Return the [x, y] coordinate for the center point of the cell that contains the specified text.  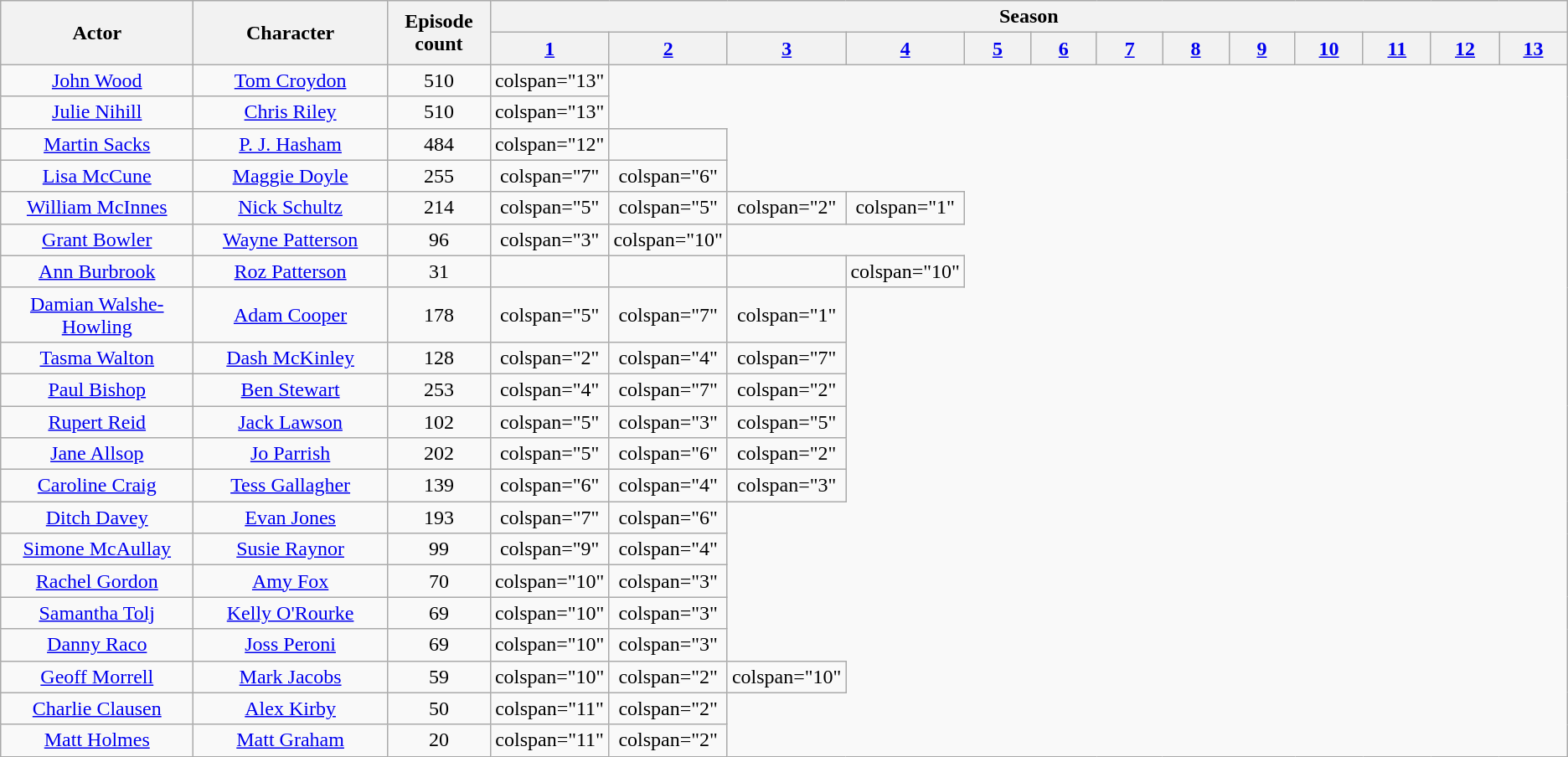
Charlie Clausen [97, 708]
Rachel Gordon [97, 581]
8 [1196, 49]
Rupert Reid [97, 421]
Wayne Patterson [291, 239]
Jane Allsop [97, 454]
colspan="12" [549, 144]
colspan="9" [549, 549]
3 [787, 49]
Joss Peroni [291, 645]
99 [439, 549]
13 [1533, 49]
20 [439, 740]
7 [1129, 49]
Character [291, 33]
Season [1029, 17]
128 [439, 358]
4 [905, 49]
Jack Lawson [291, 421]
12 [1464, 49]
Actor [97, 33]
Chris Riley [291, 112]
Ditch Davey [97, 518]
Damian Walshe-Howling [97, 315]
Amy Fox [291, 581]
214 [439, 208]
1 [549, 49]
Susie Raynor [291, 549]
Nick Schultz [291, 208]
253 [439, 389]
Mark Jacobs [291, 677]
Episode count [439, 33]
70 [439, 581]
6 [1064, 49]
Adam Cooper [291, 315]
P. J. Hasham [291, 144]
Samantha Tolj [97, 613]
Matt Holmes [97, 740]
Dash McKinley [291, 358]
Julie Nihill [97, 112]
Alex Kirby [291, 708]
50 [439, 708]
255 [439, 176]
96 [439, 239]
31 [439, 271]
Tess Gallagher [291, 486]
Kelly O'Rourke [291, 613]
Tom Croydon [291, 80]
Roz Patterson [291, 271]
Geoff Morrell [97, 677]
Ben Stewart [291, 389]
Simone McAullay [97, 549]
Jo Parrish [291, 454]
Caroline Craig [97, 486]
William McInnes [97, 208]
Ann Burbrook [97, 271]
Lisa McCune [97, 176]
178 [439, 315]
Maggie Doyle [291, 176]
Danny Raco [97, 645]
John Wood [97, 80]
59 [439, 677]
139 [439, 486]
Grant Bowler [97, 239]
10 [1328, 49]
484 [439, 144]
11 [1397, 49]
193 [439, 518]
Tasma Walton [97, 358]
102 [439, 421]
Evan Jones [291, 518]
202 [439, 454]
9 [1261, 49]
Matt Graham [291, 740]
5 [997, 49]
Paul Bishop [97, 389]
Martin Sacks [97, 144]
2 [668, 49]
